From the cell containing the given text, extract its center point as [x, y] coordinate. 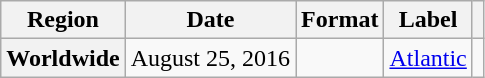
August 25, 2016 [210, 58]
Label [428, 20]
Region [63, 20]
Format [340, 20]
Date [210, 20]
Atlantic [428, 58]
Worldwide [63, 58]
